Pinpoint the cell where the given text exists, returning its (x, y) midpoint coordinate. 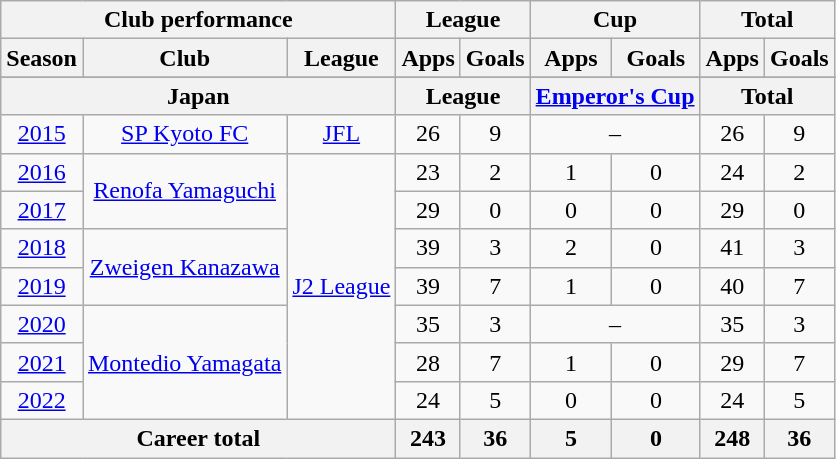
28 (428, 362)
Zweigen Kanazawa (184, 267)
Cup (615, 20)
Emperor's Cup (615, 96)
Japan (198, 96)
2018 (42, 248)
2020 (42, 324)
40 (732, 286)
JFL (342, 134)
SP Kyoto FC (184, 134)
J2 League (342, 286)
2016 (42, 172)
Career total (198, 438)
23 (428, 172)
2022 (42, 400)
Club (184, 58)
Season (42, 58)
248 (732, 438)
2015 (42, 134)
Renofa Yamaguchi (184, 191)
2021 (42, 362)
Montedio Yamagata (184, 362)
Club performance (198, 20)
243 (428, 438)
2019 (42, 286)
41 (732, 248)
2017 (42, 210)
